Search for the cell housing the specified text and yield its [X, Y] center coordinate. 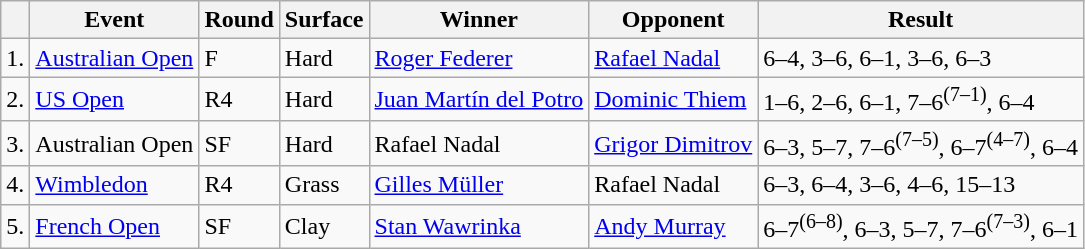
1–6, 2–6, 6–1, 7–6(7–1), 6–4 [921, 100]
6–3, 6–4, 3–6, 4–6, 15–13 [921, 185]
5. [16, 226]
F [239, 58]
4. [16, 185]
Round [239, 20]
Roger Federer [479, 58]
Grass [324, 185]
6–3, 5–7, 7–6(7–5), 6–7(4–7), 6–4 [921, 144]
Andy Murray [674, 226]
3. [16, 144]
Grigor Dimitrov [674, 144]
Result [921, 20]
Stan Wawrinka [479, 226]
Event [114, 20]
Opponent [674, 20]
Wimbledon [114, 185]
Dominic Thiem [674, 100]
Winner [479, 20]
Clay [324, 226]
6–4, 3–6, 6–1, 3–6, 6–3 [921, 58]
2. [16, 100]
US Open [114, 100]
6–7(6–8), 6–3, 5–7, 7–6(7–3), 6–1 [921, 226]
French Open [114, 226]
Surface [324, 20]
1. [16, 58]
Gilles Müller [479, 185]
Juan Martín del Potro [479, 100]
